Find where the given text appears and provide that cell's center as [x, y] coordinate. 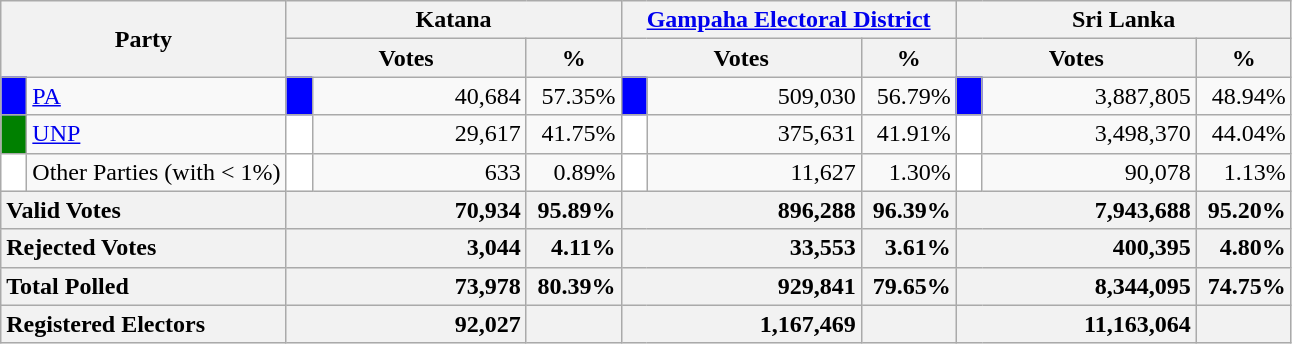
74.75% [1244, 286]
1.13% [1244, 172]
Valid Votes [144, 210]
41.75% [574, 134]
8,344,095 [1076, 286]
3,044 [406, 248]
896,288 [741, 210]
56.79% [908, 96]
1,167,469 [741, 324]
929,841 [741, 286]
3,498,370 [1089, 134]
Sri Lanka [1124, 20]
4.80% [1244, 248]
Total Polled [144, 286]
PA [156, 96]
Party [144, 39]
44.04% [1244, 134]
Other Parties (with < 1%) [156, 172]
41.91% [908, 134]
Registered Electors [144, 324]
40,684 [419, 96]
96.39% [908, 210]
57.35% [574, 96]
29,617 [419, 134]
400,395 [1076, 248]
79.65% [908, 286]
Gampaha Electoral District [788, 20]
11,627 [754, 172]
UNP [156, 134]
509,030 [754, 96]
95.20% [1244, 210]
0.89% [574, 172]
33,553 [741, 248]
4.11% [574, 248]
73,978 [406, 286]
1.30% [908, 172]
48.94% [1244, 96]
375,631 [754, 134]
3,887,805 [1089, 96]
80.39% [574, 286]
90,078 [1089, 172]
95.89% [574, 210]
70,934 [406, 210]
11,163,064 [1076, 324]
3.61% [908, 248]
633 [419, 172]
Katana [454, 20]
7,943,688 [1076, 210]
92,027 [406, 324]
Rejected Votes [144, 248]
